Output the (x, y) coordinate of the center of the cell containing the given text.  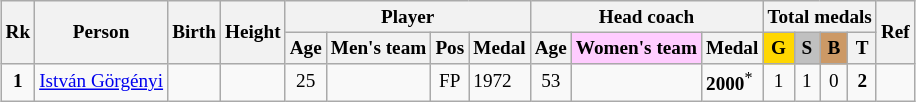
FP (450, 82)
Person (102, 32)
István Görgényi (102, 82)
B (834, 48)
Player (408, 17)
2 (862, 82)
Birth (194, 32)
1972 (500, 82)
25 (306, 82)
T (862, 48)
Height (254, 32)
Rk (18, 32)
0 (834, 82)
Men's team (378, 48)
53 (550, 82)
Pos (450, 48)
Head coach (646, 17)
Total medals (820, 17)
Women's team (636, 48)
Ref (895, 32)
2000* (732, 82)
S (807, 48)
G (778, 48)
